Detect which cell encompasses the target text, then output its [X, Y] center coordinate. 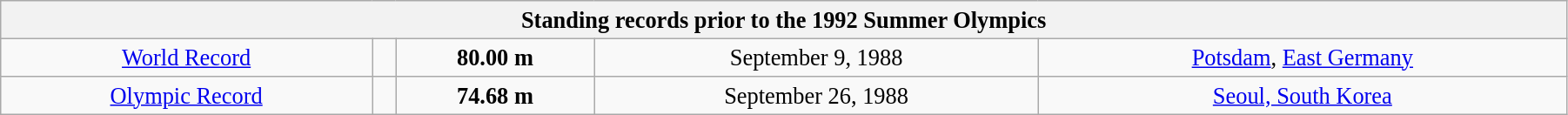
Seoul, South Korea [1302, 95]
World Record [186, 57]
80.00 m [495, 57]
Standing records prior to the 1992 Summer Olympics [784, 19]
September 9, 1988 [816, 57]
September 26, 1988 [816, 95]
74.68 m [495, 95]
Potsdam, East Germany [1302, 57]
Olympic Record [186, 95]
